Provide the [X, Y] coordinate of the cell's center where the given text is located.  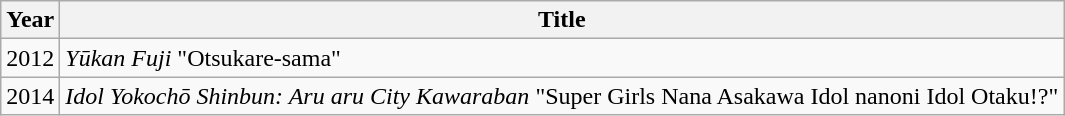
2012 [30, 58]
2014 [30, 96]
Title [562, 20]
Yūkan Fuji "Otsukare-sama" [562, 58]
Idol Yokochō Shinbun: Aru aru City Kawaraban "Super Girls Nana Asakawa Idol nanoni Idol Otaku!?" [562, 96]
Year [30, 20]
